Provide the [x, y] coordinate of the cell's center where the given text is located.  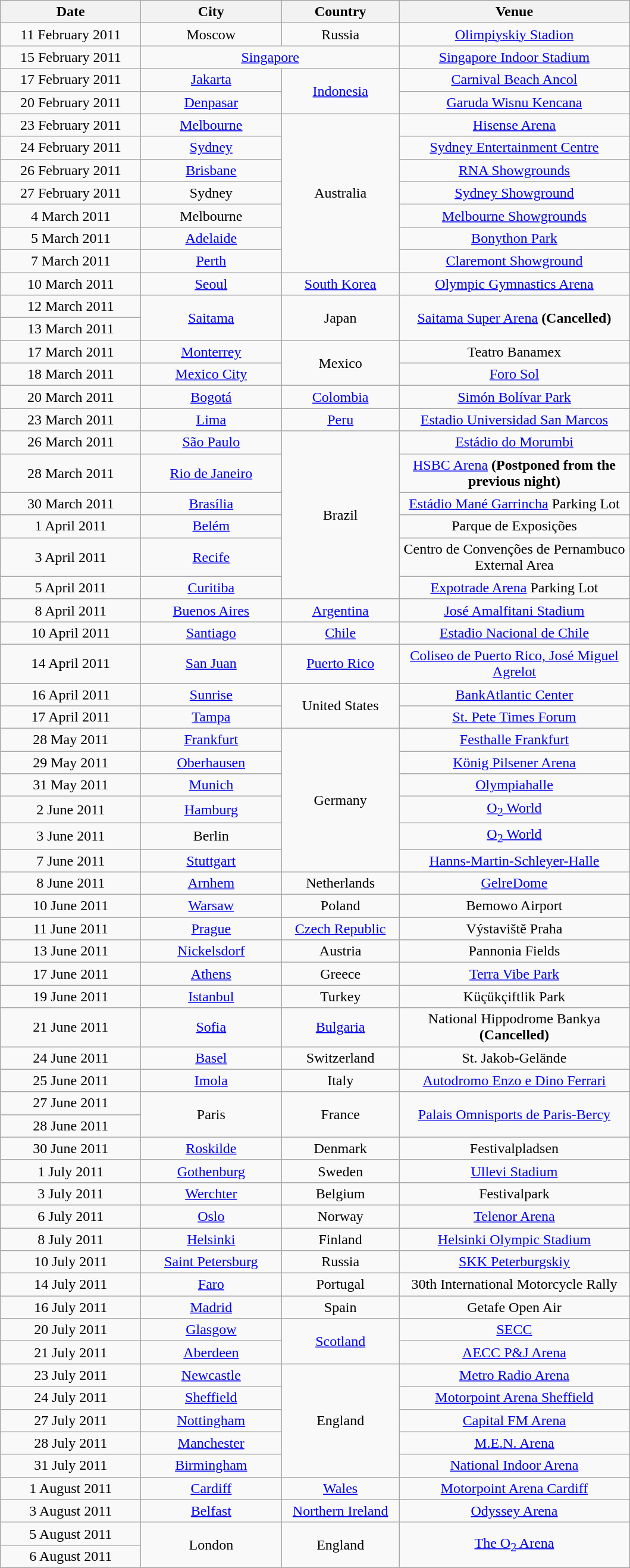
3 August 2011 [71, 1511]
Sofia [211, 1027]
Saitama Super Arena (Cancelled) [514, 318]
8 July 2011 [71, 1239]
28 March 2011 [71, 473]
Recife [211, 557]
Tampa [211, 717]
Claremont Showground [514, 261]
1 July 2011 [71, 1171]
Getafe Open Air [514, 1307]
Sunrise [211, 695]
Festivalpark [514, 1194]
10 April 2011 [71, 633]
12 March 2011 [71, 307]
Glasgow [211, 1330]
17 March 2011 [71, 352]
30 March 2011 [71, 504]
7 March 2011 [71, 261]
1 April 2011 [71, 526]
Roskilde [211, 1148]
Oslo [211, 1216]
26 March 2011 [71, 442]
Faro [211, 1285]
16 July 2011 [71, 1307]
7 June 2011 [71, 860]
Warsaw [211, 906]
27 July 2011 [71, 1420]
Jakarta [211, 80]
Parque de Exposições [514, 526]
Curitiba [211, 588]
5 April 2011 [71, 588]
Northern Ireland [340, 1511]
Expotrade Arena Parking Lot [514, 588]
Chile [340, 633]
Adelaide [211, 238]
Estádio do Morumbi [514, 442]
Munich [211, 785]
21 June 2011 [71, 1027]
Venue [514, 12]
6 July 2011 [71, 1216]
4 March 2011 [71, 215]
Lima [211, 420]
11 February 2011 [71, 35]
23 February 2011 [71, 125]
HSBC Arena (Postponed from the previous night) [514, 473]
Sweden [340, 1171]
Hamburg [211, 810]
27 February 2011 [71, 193]
Carnival Beach Ancol [514, 80]
8 April 2011 [71, 610]
Festivalpladsen [514, 1148]
Scotland [340, 1341]
Hisense Arena [514, 125]
Bulgaria [340, 1027]
17 April 2011 [71, 717]
Monterrey [211, 352]
15 February 2011 [71, 57]
Indonesia [340, 91]
Denmark [340, 1148]
Japan [340, 318]
2 June 2011 [71, 810]
20 February 2011 [71, 102]
Foro Sol [514, 374]
Turkey [340, 997]
Oberhausen [211, 763]
Brisbane [211, 170]
Garuda Wisnu Kencana [514, 102]
Istanbul [211, 997]
Sheffield [211, 1398]
10 June 2011 [71, 906]
24 June 2011 [71, 1058]
Odyssey Arena [514, 1511]
Manchester [211, 1443]
3 July 2011 [71, 1194]
20 March 2011 [71, 397]
Arnhem [211, 883]
Capital FM Arena [514, 1420]
Puerto Rico [340, 663]
Sydney Entertainment Centre [514, 148]
Seoul [211, 284]
São Paulo [211, 442]
21 July 2011 [71, 1353]
Buenos Aires [211, 610]
8 June 2011 [71, 883]
Motorpoint Arena Sheffield [514, 1398]
28 July 2011 [71, 1443]
Teatro Banamex [514, 352]
Greece [340, 974]
RNA Showgrounds [514, 170]
Norway [340, 1216]
Czech Republic [340, 929]
Terra Vibe Park [514, 974]
Perth [211, 261]
14 April 2011 [71, 663]
30 June 2011 [71, 1148]
Belfast [211, 1511]
Country [340, 12]
Birmingham [211, 1466]
6 August 2011 [71, 1556]
25 June 2011 [71, 1080]
24 February 2011 [71, 148]
Palais Omnisports de Paris-Bercy [514, 1114]
AECC P&J Arena [514, 1353]
Frankfurt [211, 740]
Australia [340, 193]
Belém [211, 526]
Estadio Universidad San Marcos [514, 420]
5 March 2011 [71, 238]
Argentina [340, 610]
France [340, 1114]
Prague [211, 929]
28 May 2011 [71, 740]
Brasília [211, 504]
Melbourne Showgrounds [514, 215]
St. Jakob-Gelände [514, 1058]
Autodromo Enzo e Dino Ferrari [514, 1080]
Netherlands [340, 883]
König Pilsener Arena [514, 763]
Newcastle [211, 1375]
Basel [211, 1058]
Finland [340, 1239]
Sydney Showground [514, 193]
Ullevi Stadium [514, 1171]
Pannonia Fields [514, 951]
Santiago [211, 633]
3 April 2011 [71, 557]
Metro Radio Arena [514, 1375]
Austria [340, 951]
Olympiahalle [514, 785]
Belgium [340, 1194]
Singapore [270, 57]
Motorpoint Arena Cardiff [514, 1488]
Germany [340, 800]
31 May 2011 [71, 785]
Küçükçiftlik Park [514, 997]
The O2 Arena [514, 1545]
27 June 2011 [71, 1103]
16 April 2011 [71, 695]
24 July 2011 [71, 1398]
Saint Petersburg [211, 1262]
Olimpiyskiy Stadion [514, 35]
18 March 2011 [71, 374]
Italy [340, 1080]
23 July 2011 [71, 1375]
Athens [211, 974]
Telenor Arena [514, 1216]
Olympic Gymnastics Arena [514, 284]
Denpasar [211, 102]
14 July 2011 [71, 1285]
Saitama [211, 318]
Bogotá [211, 397]
Moscow [211, 35]
20 July 2011 [71, 1330]
M.E.N. Arena [514, 1443]
13 March 2011 [71, 329]
17 June 2011 [71, 974]
10 March 2011 [71, 284]
19 June 2011 [71, 997]
Aberdeen [211, 1353]
Mexico [340, 363]
City [211, 12]
Stuttgart [211, 860]
Cardiff [211, 1488]
Colombia [340, 397]
Paris [211, 1114]
5 August 2011 [71, 1533]
31 July 2011 [71, 1466]
26 February 2011 [71, 170]
SECC [514, 1330]
Estadio Nacional de Chile [514, 633]
Spain [340, 1307]
Helsinki [211, 1239]
Bemowo Airport [514, 906]
Portugal [340, 1285]
Rio de Janeiro [211, 473]
Mexico City [211, 374]
30th International Motorcycle Rally [514, 1285]
St. Pete Times Forum [514, 717]
Gothenburg [211, 1171]
San Juan [211, 663]
Estádio Mané Garrincha Parking Lot [514, 504]
Wales [340, 1488]
Nottingham [211, 1420]
10 July 2011 [71, 1262]
Festhalle Frankfurt [514, 740]
29 May 2011 [71, 763]
Poland [340, 906]
Nickelsdorf [211, 951]
Coliseo de Puerto Rico, José Miguel Agrelot [514, 663]
GelreDome [514, 883]
3 June 2011 [71, 836]
Madrid [211, 1307]
Hanns-Martin-Schleyer-Halle [514, 860]
SKK Peterburgskiy [514, 1262]
London [211, 1545]
Date [71, 12]
José Amalfitani Stadium [514, 610]
28 June 2011 [71, 1126]
Berlin [211, 836]
Imola [211, 1080]
United States [340, 706]
23 March 2011 [71, 420]
Switzerland [340, 1058]
Bonython Park [514, 238]
Helsinki Olympic Stadium [514, 1239]
Peru [340, 420]
Singapore Indoor Stadium [514, 57]
BankAtlantic Center [514, 695]
National Indoor Arena [514, 1466]
Brazil [340, 515]
Centro de Convenções de Pernambuco External Area [514, 557]
13 June 2011 [71, 951]
South Korea [340, 284]
17 February 2011 [71, 80]
1 August 2011 [71, 1488]
11 June 2011 [71, 929]
National Hippodrome Bankya (Cancelled) [514, 1027]
Výstaviště Praha [514, 929]
Simón Bolívar Park [514, 397]
Werchter [211, 1194]
